For the text-containing cell, return its midpoint in (x, y) coordinate format. 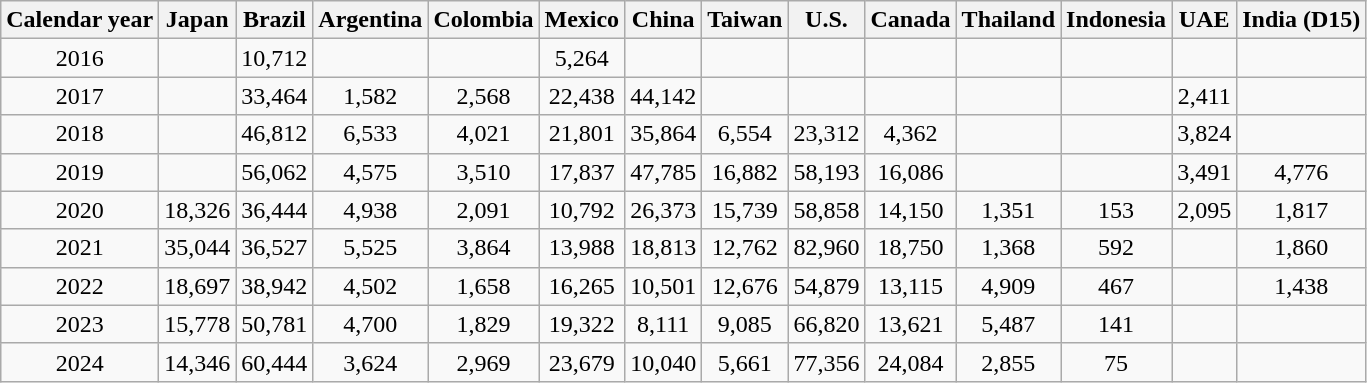
12,762 (745, 248)
18,813 (664, 248)
14,346 (198, 362)
2021 (80, 248)
China (664, 20)
141 (1116, 324)
2,091 (484, 210)
22,438 (582, 96)
3,491 (1204, 172)
1,368 (1008, 248)
UAE (1204, 20)
13,621 (910, 324)
10,501 (664, 286)
18,697 (198, 286)
24,084 (910, 362)
6,554 (745, 134)
13,115 (910, 286)
82,960 (826, 248)
1,351 (1008, 210)
75 (1116, 362)
Taiwan (745, 20)
1,438 (1302, 286)
56,062 (274, 172)
6,533 (370, 134)
Canada (910, 20)
Colombia (484, 20)
Calendar year (80, 20)
10,792 (582, 210)
18,326 (198, 210)
1,582 (370, 96)
36,527 (274, 248)
Thailand (1008, 20)
4,575 (370, 172)
3,864 (484, 248)
54,879 (826, 286)
58,193 (826, 172)
Argentina (370, 20)
2016 (80, 58)
46,812 (274, 134)
16,882 (745, 172)
10,712 (274, 58)
4,700 (370, 324)
2020 (80, 210)
21,801 (582, 134)
2017 (80, 96)
44,142 (664, 96)
Japan (198, 20)
58,858 (826, 210)
4,909 (1008, 286)
U.S. (826, 20)
2,411 (1204, 96)
23,679 (582, 362)
15,778 (198, 324)
26,373 (664, 210)
2019 (80, 172)
Brazil (274, 20)
14,150 (910, 210)
5,525 (370, 248)
India (D15) (1302, 20)
15,739 (745, 210)
13,988 (582, 248)
1,829 (484, 324)
47,785 (664, 172)
16,265 (582, 286)
8,111 (664, 324)
3,624 (370, 362)
4,021 (484, 134)
16,086 (910, 172)
35,864 (664, 134)
1,860 (1302, 248)
5,264 (582, 58)
35,044 (198, 248)
2,568 (484, 96)
12,676 (745, 286)
2018 (80, 134)
18,750 (910, 248)
2022 (80, 286)
Indonesia (1116, 20)
4,362 (910, 134)
2,969 (484, 362)
3,510 (484, 172)
50,781 (274, 324)
36,444 (274, 210)
592 (1116, 248)
2023 (80, 324)
4,938 (370, 210)
33,464 (274, 96)
9,085 (745, 324)
38,942 (274, 286)
10,040 (664, 362)
4,776 (1302, 172)
77,356 (826, 362)
Mexico (582, 20)
1,817 (1302, 210)
467 (1116, 286)
17,837 (582, 172)
2,095 (1204, 210)
2024 (80, 362)
2,855 (1008, 362)
3,824 (1204, 134)
4,502 (370, 286)
5,487 (1008, 324)
23,312 (826, 134)
66,820 (826, 324)
153 (1116, 210)
5,661 (745, 362)
19,322 (582, 324)
60,444 (274, 362)
1,658 (484, 286)
